Detect which cell encompasses the target text, then output its (X, Y) center coordinate. 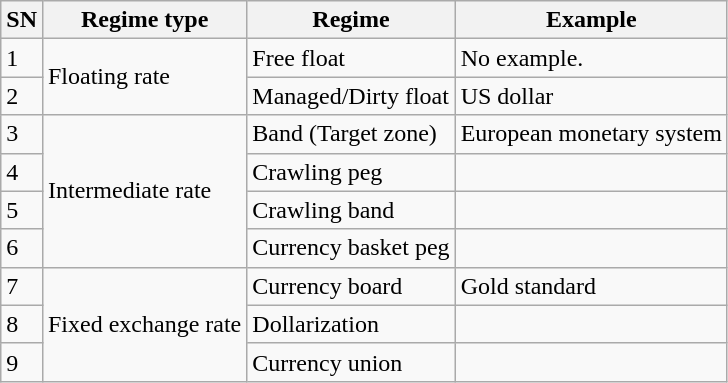
Free float (351, 58)
Crawling band (351, 210)
Managed/Dirty float (351, 96)
3 (22, 134)
European monetary system (591, 134)
9 (22, 362)
4 (22, 172)
US dollar (591, 96)
Gold standard (591, 286)
6 (22, 248)
2 (22, 96)
Currency board (351, 286)
SN (22, 20)
1 (22, 58)
Fixed exchange rate (144, 324)
Dollarization (351, 324)
Example (591, 20)
Band (Target zone) (351, 134)
Regime (351, 20)
5 (22, 210)
Currency union (351, 362)
Currency basket peg (351, 248)
Crawling peg (351, 172)
8 (22, 324)
Regime type (144, 20)
Intermediate rate (144, 191)
Floating rate (144, 77)
No example. (591, 58)
7 (22, 286)
